Determine the [X, Y] coordinate at the center of the cell enclosing the given text.  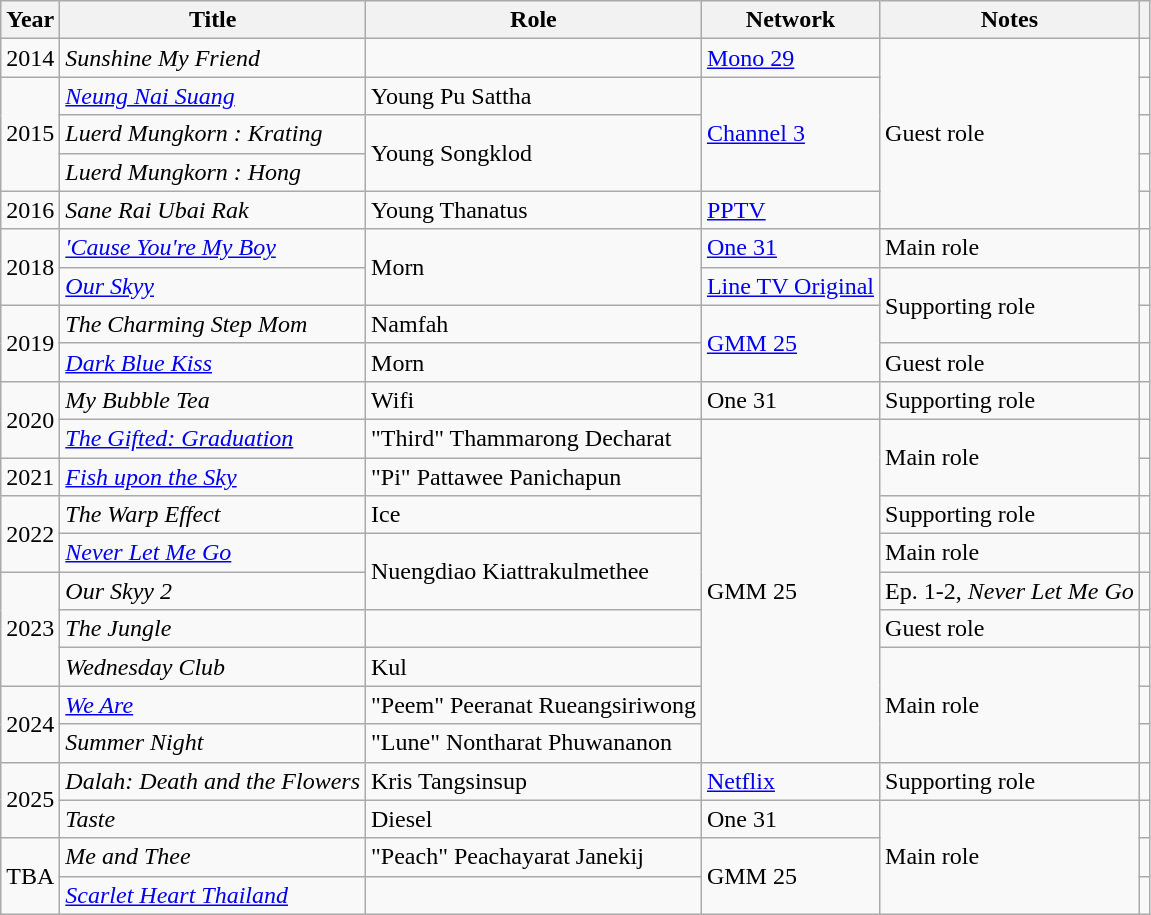
Scarlet Heart Thailand [213, 895]
The Warp Effect [213, 515]
We Are [213, 705]
Channel 3 [790, 134]
2020 [30, 419]
Wednesday Club [213, 667]
"Lune" Nontharat Phuwananon [534, 743]
Ice [534, 515]
Nuengdiao Kiattrakulmethee [534, 572]
Young Thanatus [534, 210]
Notes [1010, 20]
"Pi" Pattawee Panichapun [534, 477]
Kul [534, 667]
Mono 29 [790, 58]
'Cause You're My Boy [213, 248]
Dark Blue Kiss [213, 362]
2025 [30, 800]
Me and Thee [213, 857]
2016 [30, 210]
2015 [30, 134]
Network [790, 20]
Luerd Mungkorn : Hong [213, 172]
Young Songklod [534, 153]
2023 [30, 629]
The Charming Step Mom [213, 324]
Sane Rai Ubai Rak [213, 210]
The Gifted: Graduation [213, 438]
Neung Nai Suang [213, 96]
Line TV Original [790, 286]
2021 [30, 477]
"Peach" Peachayarat Janekij [534, 857]
Role [534, 20]
TBA [30, 876]
2014 [30, 58]
2024 [30, 724]
Dalah: Death and the Flowers [213, 781]
Our Skyy 2 [213, 591]
Diesel [534, 819]
Taste [213, 819]
PPTV [790, 210]
"Third" Thammarong Decharat [534, 438]
Kris Tangsinsup [534, 781]
Summer Night [213, 743]
Title [213, 20]
Namfah [534, 324]
Luerd Mungkorn : Krating [213, 134]
2019 [30, 343]
Ep. 1-2, Never Let Me Go [1010, 591]
Never Let Me Go [213, 553]
2018 [30, 267]
Fish upon the Sky [213, 477]
The Jungle [213, 629]
Netflix [790, 781]
Our Skyy [213, 286]
Young Pu Sattha [534, 96]
2022 [30, 534]
Year [30, 20]
Sunshine My Friend [213, 58]
My Bubble Tea [213, 400]
"Peem" Peeranat Rueangsiriwong [534, 705]
Wifi [534, 400]
